Output the [X, Y] coordinate of the center of the cell containing the given text.  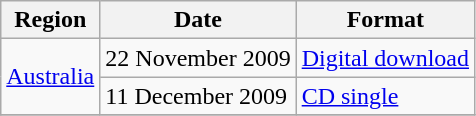
Digital download [385, 58]
Australia [50, 77]
11 December 2009 [198, 96]
CD single [385, 96]
Date [198, 20]
22 November 2009 [198, 58]
Format [385, 20]
Region [50, 20]
